Determine the [X, Y] coordinate at the center of the cell enclosing the given text.  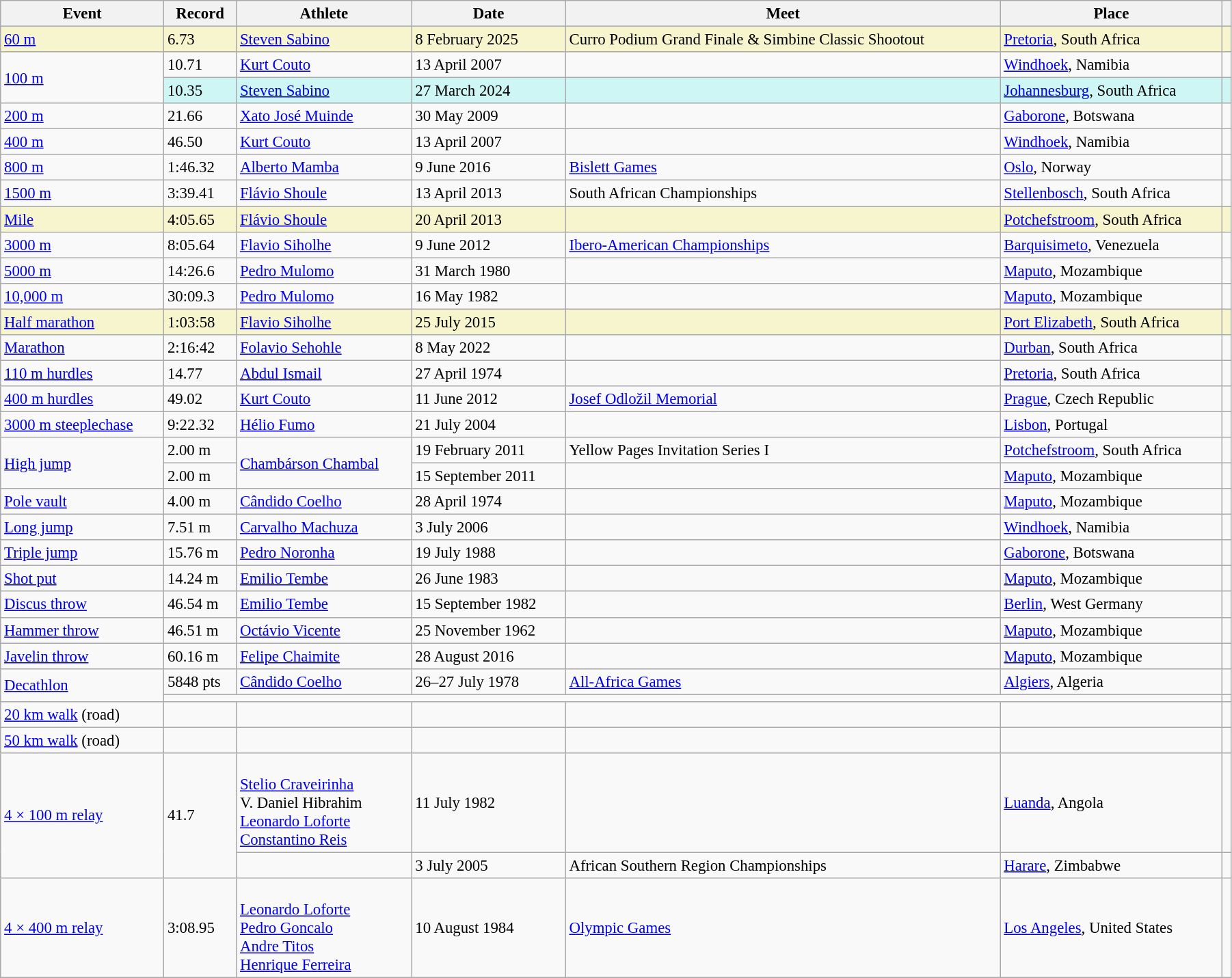
21 July 2004 [488, 424]
25 July 2015 [488, 322]
20 km walk (road) [82, 715]
Long jump [82, 528]
4 × 100 m relay [82, 816]
Chambárson Chambal [324, 463]
Yellow Pages Invitation Series I [783, 450]
Olympic Games [783, 928]
4.00 m [200, 502]
Octávio Vicente [324, 630]
Port Elizabeth, South Africa [1112, 322]
3 July 2006 [488, 528]
Barquisimeto, Venezuela [1112, 245]
19 July 1988 [488, 553]
14:26.6 [200, 271]
Los Angeles, United States [1112, 928]
Alberto Mamba [324, 167]
19 February 2011 [488, 450]
8:05.64 [200, 245]
Leonardo LofortePedro GoncaloAndre TitosHenrique Ferreira [324, 928]
27 April 1974 [488, 373]
2:16:42 [200, 348]
Hammer throw [82, 630]
African Southern Region Championships [783, 865]
14.77 [200, 373]
Pedro Noronha [324, 553]
16 May 1982 [488, 296]
60 m [82, 40]
Date [488, 14]
1:46.32 [200, 167]
31 March 1980 [488, 271]
6.73 [200, 40]
Decathlon [82, 685]
10.71 [200, 65]
Stelio CraveirinhaV. Daniel HibrahimLeonardo LoforteConstantino Reis [324, 803]
4 × 400 m relay [82, 928]
50 km walk (road) [82, 740]
Pole vault [82, 502]
60.16 m [200, 656]
800 m [82, 167]
Shot put [82, 579]
26–27 July 1978 [488, 681]
46.50 [200, 142]
Ibero-American Championships [783, 245]
8 May 2022 [488, 348]
Berlin, West Germany [1112, 605]
100 m [82, 78]
Folavio Sehohle [324, 348]
Carvalho Machuza [324, 528]
14.24 m [200, 579]
South African Championships [783, 193]
Meet [783, 14]
7.51 m [200, 528]
28 April 1974 [488, 502]
Oslo, Norway [1112, 167]
5848 pts [200, 681]
26 June 1983 [488, 579]
5000 m [82, 271]
Luanda, Angola [1112, 803]
Discus throw [82, 605]
Algiers, Algeria [1112, 681]
13 April 2013 [488, 193]
3:39.41 [200, 193]
Stellenbosch, South Africa [1112, 193]
Johannesburg, South Africa [1112, 91]
Marathon [82, 348]
3000 m [82, 245]
15.76 m [200, 553]
49.02 [200, 399]
Felipe Chaimite [324, 656]
46.51 m [200, 630]
27 March 2024 [488, 91]
Josef Odložil Memorial [783, 399]
Record [200, 14]
Event [82, 14]
All-Africa Games [783, 681]
200 m [82, 116]
10,000 m [82, 296]
Durban, South Africa [1112, 348]
9 June 2012 [488, 245]
11 July 1982 [488, 803]
4:05.65 [200, 219]
400 m hurdles [82, 399]
15 September 1982 [488, 605]
3:08.95 [200, 928]
15 September 2011 [488, 476]
28 August 2016 [488, 656]
1500 m [82, 193]
Prague, Czech Republic [1112, 399]
30 May 2009 [488, 116]
400 m [82, 142]
Xato José Muinde [324, 116]
11 June 2012 [488, 399]
High jump [82, 463]
25 November 1962 [488, 630]
21.66 [200, 116]
8 February 2025 [488, 40]
3000 m steeplechase [82, 424]
Bislett Games [783, 167]
3 July 2005 [488, 865]
Place [1112, 14]
41.7 [200, 816]
10 August 1984 [488, 928]
Harare, Zimbabwe [1112, 865]
46.54 m [200, 605]
Javelin throw [82, 656]
Curro Podium Grand Finale & Simbine Classic Shootout [783, 40]
Half marathon [82, 322]
Athlete [324, 14]
Abdul Ismail [324, 373]
10.35 [200, 91]
30:09.3 [200, 296]
9 June 2016 [488, 167]
Hélio Fumo [324, 424]
20 April 2013 [488, 219]
110 m hurdles [82, 373]
Triple jump [82, 553]
Lisbon, Portugal [1112, 424]
1:03:58 [200, 322]
Mile [82, 219]
9:22.32 [200, 424]
